Determine the (X, Y) coordinate at the center of the cell enclosing the given text.  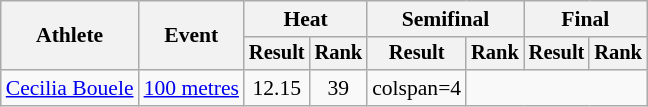
Heat (306, 19)
Semifinal (446, 19)
Athlete (70, 36)
colspan=4 (416, 88)
39 (339, 88)
Final (586, 19)
12.15 (277, 88)
100 metres (192, 88)
Cecilia Bouele (70, 88)
Event (192, 36)
